Scan for the cell matching the given text and deliver its [X, Y] coordinate at center. 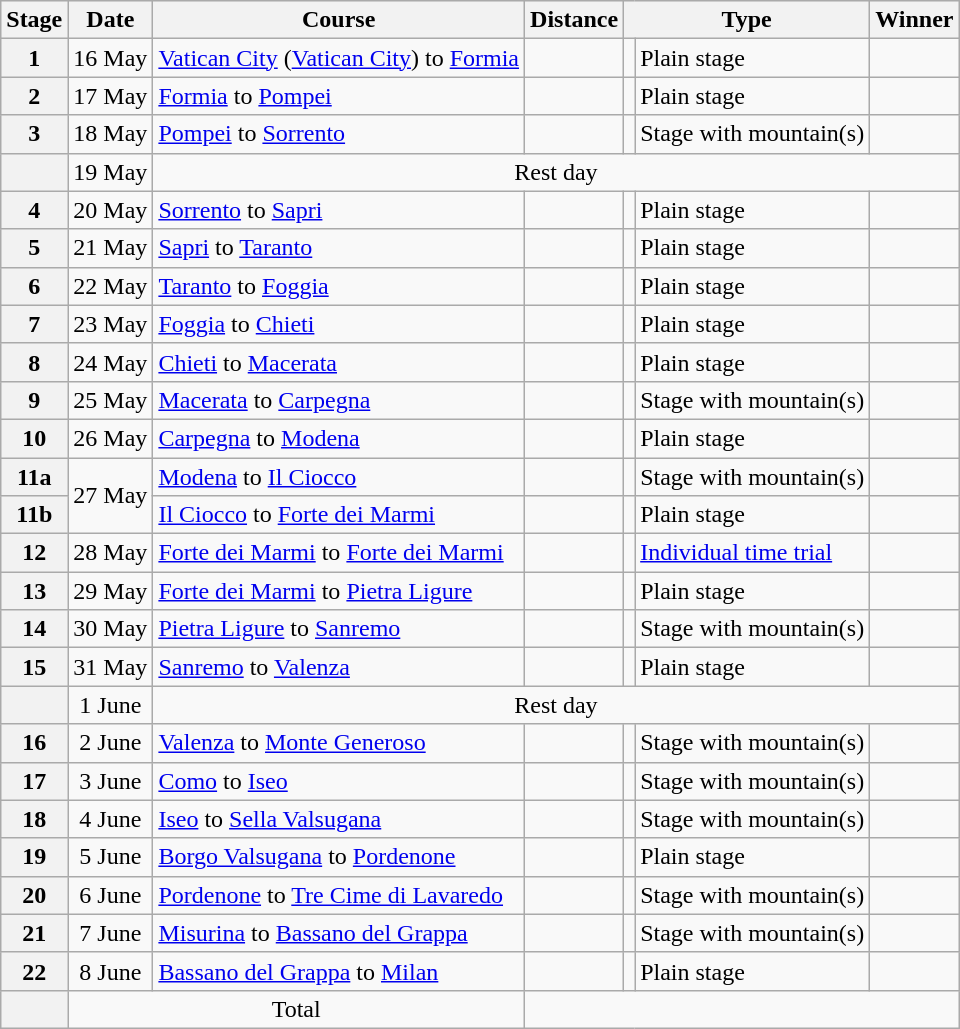
Pietra Ligure to Sanremo [339, 629]
Bassano del Grappa to Milan [339, 971]
3 [34, 134]
20 [34, 895]
4 [34, 210]
18 [34, 819]
22 [34, 971]
26 May [110, 438]
Distance [574, 20]
11b [34, 515]
Macerata to Carpegna [339, 400]
25 May [110, 400]
2 June [110, 743]
Total [296, 1009]
Taranto to Foggia [339, 286]
Chieti to Macerata [339, 362]
5 June [110, 857]
Course [339, 20]
29 May [110, 591]
1 [34, 58]
17 May [110, 96]
8 [34, 362]
20 May [110, 210]
5 [34, 248]
Valenza to Monte Generoso [339, 743]
Sorrento to Sapri [339, 210]
16 [34, 743]
4 June [110, 819]
15 [34, 667]
Il Ciocco to Forte dei Marmi [339, 515]
Como to Iseo [339, 781]
Misurina to Bassano del Grappa [339, 933]
30 May [110, 629]
21 [34, 933]
24 May [110, 362]
9 [34, 400]
23 May [110, 324]
28 May [110, 553]
21 May [110, 248]
Carpegna to Modena [339, 438]
Iseo to Sella Valsugana [339, 819]
3 June [110, 781]
Forte dei Marmi to Pietra Ligure [339, 591]
17 [34, 781]
Forte dei Marmi to Forte dei Marmi [339, 553]
Sanremo to Valenza [339, 667]
13 [34, 591]
14 [34, 629]
6 June [110, 895]
18 May [110, 134]
19 May [110, 172]
11a [34, 477]
16 May [110, 58]
Type [747, 20]
12 [34, 553]
7 June [110, 933]
Modena to Il Ciocco [339, 477]
Sapri to Taranto [339, 248]
Winner [914, 20]
8 June [110, 971]
Borgo Valsugana to Pordenone [339, 857]
10 [34, 438]
Pompei to Sorrento [339, 134]
22 May [110, 286]
Foggia to Chieti [339, 324]
Date [110, 20]
6 [34, 286]
7 [34, 324]
Individual time trial [752, 553]
31 May [110, 667]
Stage [34, 20]
1 June [110, 705]
Pordenone to Tre Cime di Lavaredo [339, 895]
19 [34, 857]
Vatican City (Vatican City) to Formia [339, 58]
Formia to Pompei [339, 96]
2 [34, 96]
27 May [110, 496]
